Provide the (X, Y) coordinate of the cell's center where the given text is located.  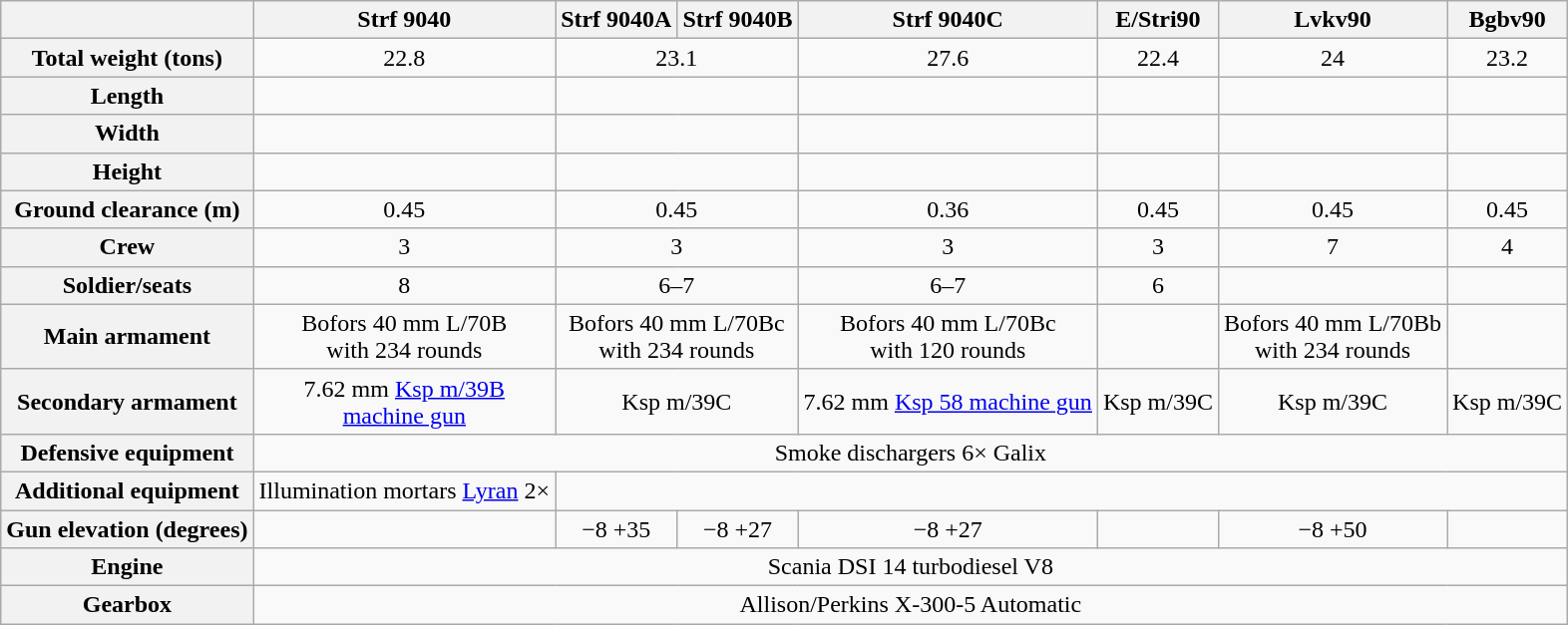
Allison/Perkins X-300-5 Automatic (911, 605)
7 (1333, 247)
Length (128, 96)
Gun elevation (degrees) (128, 529)
Bofors 40 mm L/70Bcwith 120 rounds (948, 337)
Bofors 40 mm L/70Bcwith 234 rounds (676, 337)
Main armament (128, 337)
22.8 (405, 58)
Soldier/seats (128, 285)
23.1 (676, 58)
E/Stri90 (1157, 20)
Additional equipment (128, 490)
23.2 (1508, 58)
Total weight (tons) (128, 58)
4 (1508, 247)
7.62 mm Ksp m/39B machine gun (405, 401)
7.62 mm Ksp 58 machine gun (948, 401)
Strf 9040 (405, 20)
Width (128, 134)
Illumination mortars Lyran 2× (405, 490)
Strf 9040A (616, 20)
Bofors 40 mm L/70Bwith 234 rounds (405, 337)
Defensive equipment (128, 453)
Bofors 40 mm L/70Bbwith 234 rounds (1333, 337)
Scania DSI 14 turbodiesel V8 (911, 567)
−8 +35 (616, 529)
Strf 9040B (738, 20)
8 (405, 285)
Strf 9040C (948, 20)
Smoke dischargers 6× Galix (911, 453)
Gearbox (128, 605)
Crew (128, 247)
22.4 (1157, 58)
27.6 (948, 58)
Ground clearance (m) (128, 209)
Height (128, 171)
6 (1157, 285)
Secondary armament (128, 401)
Bgbv90 (1508, 20)
−8 +50 (1333, 529)
Lvkv90 (1333, 20)
0.36 (948, 209)
24 (1333, 58)
Engine (128, 567)
